Output the [x, y] coordinate of the center of the cell containing the given text.  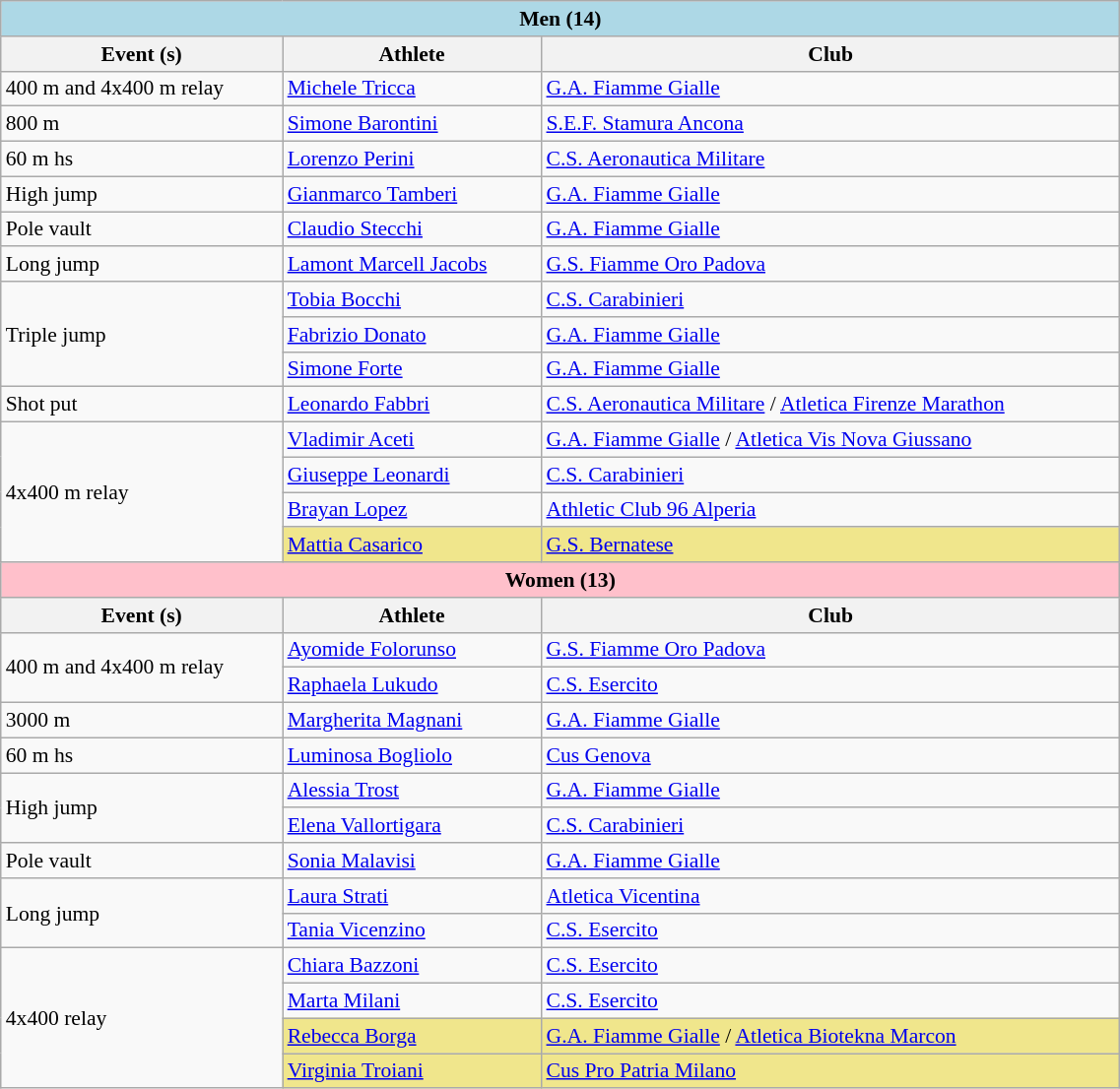
Luminosa Bogliolo [412, 755]
C.S. Aeronautica Militare / Atletica Firenze Marathon [829, 405]
Laura Strati [412, 896]
C.S. Aeronautica Militare [829, 160]
Virginia Troiani [412, 1071]
Rebecca Borga [412, 1036]
Ayomide Folorunso [412, 650]
Cus Genova [829, 755]
Cus Pro Patria Milano [829, 1071]
Men (14) [560, 19]
Simone Forte [412, 369]
Sonia Malavisi [412, 861]
Leonardo Fabbri [412, 405]
Tania Vicenzino [412, 930]
Lamont Marcell Jacobs [412, 265]
Athletic Club 96 Alperia [829, 510]
Giuseppe Leonardi [412, 475]
800 m [142, 124]
Simone Barontini [412, 124]
Tobia Bocchi [412, 299]
Margherita Magnani [412, 721]
Marta Milani [412, 1001]
Chiara Bazzoni [412, 966]
4x400 m relay [142, 492]
4x400 relay [142, 1018]
Mattia Casarico [412, 545]
3000 m [142, 721]
Elena Vallortigara [412, 826]
Lorenzo Perini [412, 160]
Women (13) [560, 580]
G.A. Fiamme Gialle / Atletica Biotekna Marcon [829, 1036]
Brayan Lopez [412, 510]
G.A. Fiamme Gialle / Atletica Vis Nova Giussano [829, 440]
Claudio Stecchi [412, 229]
Raphaela Lukudo [412, 685]
Michele Tricca [412, 89]
Gianmarco Tamberi [412, 194]
Fabrizio Donato [412, 335]
G.S. Bernatese [829, 545]
S.E.F. Stamura Ancona [829, 124]
Triple jump [142, 335]
Alessia Trost [412, 791]
Vladimir Aceti [412, 440]
Shot put [142, 405]
Atletica Vicentina [829, 896]
